Search for the cell housing the specified text and yield its [X, Y] center coordinate. 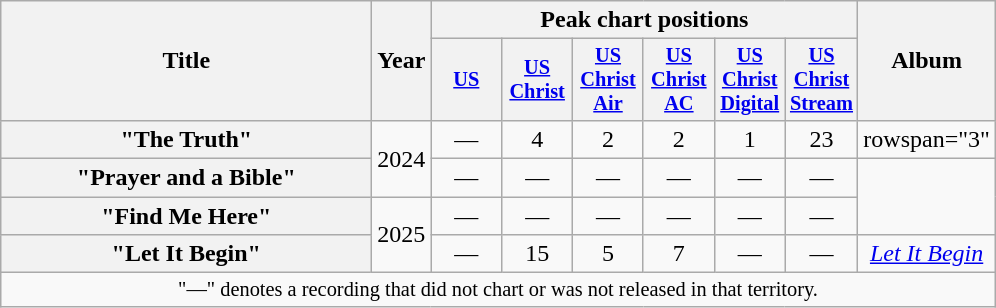
Album [927, 61]
"—" denotes a recording that did not chart or was not released in that territory. [498, 290]
USChristDigital [750, 80]
Peak chart positions [644, 20]
7 [678, 254]
USChrist [538, 80]
23 [822, 139]
US [466, 80]
Title [186, 61]
"Let It Begin" [186, 254]
2024 [402, 158]
Year [402, 61]
"Find Me Here" [186, 216]
USChristAir [608, 80]
Let It Begin [927, 254]
"Prayer and a Bible" [186, 178]
15 [538, 254]
rowspan="3" [927, 139]
4 [538, 139]
"The Truth" [186, 139]
1 [750, 139]
5 [608, 254]
2025 [402, 235]
USChristStream [822, 80]
USChristAC [678, 80]
